For the text-containing cell, return its midpoint in (x, y) coordinate format. 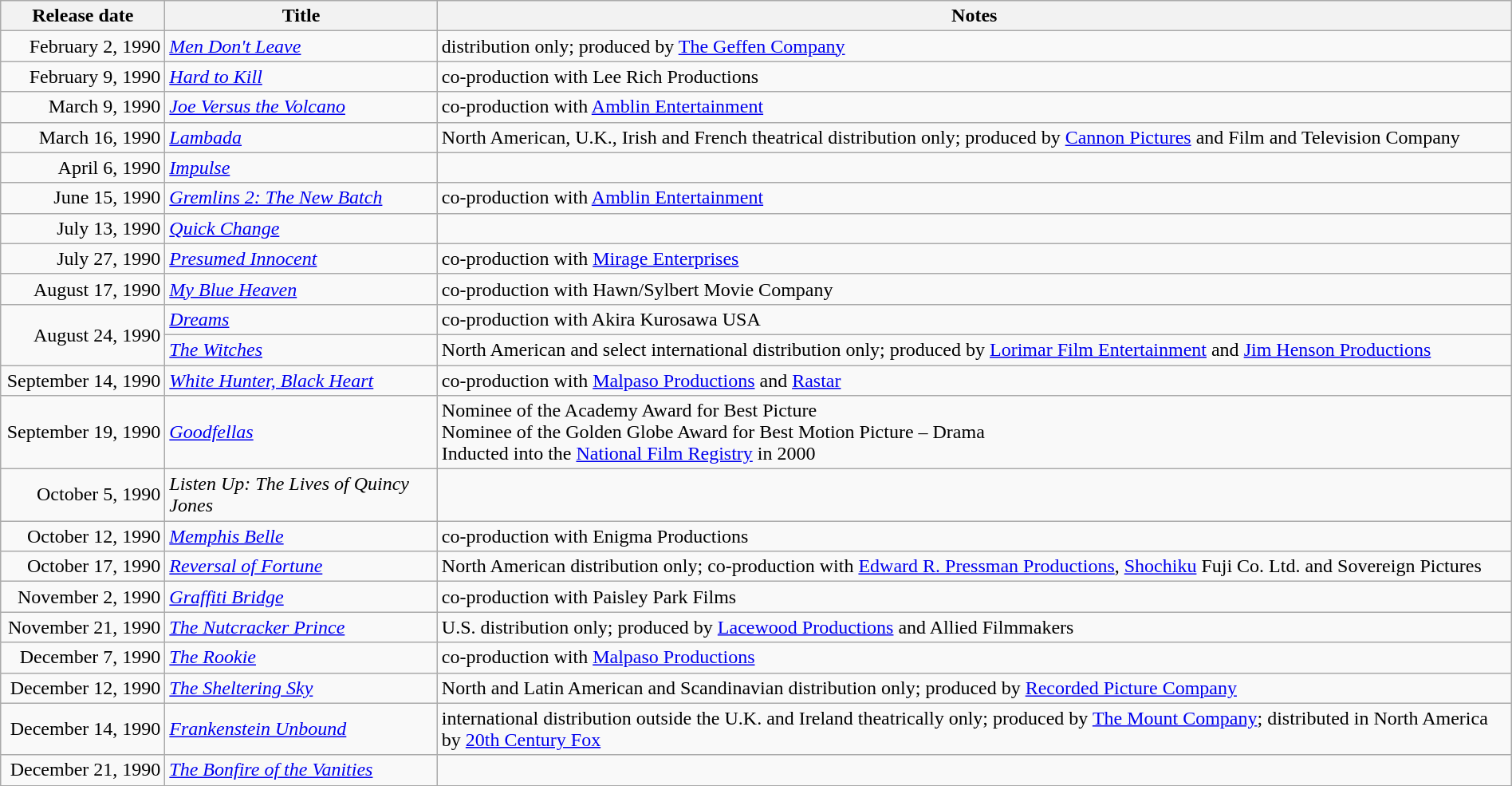
Release date (83, 16)
co-production with Enigma Productions (975, 536)
North American and select international distribution only; produced by Lorimar Film Entertainment and Jim Henson Productions (975, 350)
co-production with Malpaso Productions and Rastar (975, 381)
March 16, 1990 (83, 137)
My Blue Heaven (301, 289)
July 13, 1990 (83, 228)
September 19, 1990 (83, 432)
Lambada (301, 137)
The Bonfire of the Vanities (301, 770)
The Nutcracker Prince (301, 627)
co-production with Malpaso Productions (975, 658)
Men Don't Leave (301, 46)
Listen Up: The Lives of Quincy Jones (301, 495)
Presumed Innocent (301, 259)
Quick Change (301, 228)
February 2, 1990 (83, 46)
August 17, 1990 (83, 289)
White Hunter, Black Heart (301, 381)
Dreams (301, 319)
Memphis Belle (301, 536)
Graffiti Bridge (301, 597)
December 12, 1990 (83, 688)
February 9, 1990 (83, 77)
co-production with Hawn/Sylbert Movie Company (975, 289)
Gremlins 2: The New Batch (301, 198)
co-production with Paisley Park Films (975, 597)
December 14, 1990 (83, 729)
July 27, 1990 (83, 259)
The Rookie (301, 658)
October 17, 1990 (83, 567)
Goodfellas (301, 432)
co-production with Lee Rich Productions (975, 77)
Reversal of Fortune (301, 567)
The Witches (301, 350)
distribution only; produced by The Geffen Company (975, 46)
December 21, 1990 (83, 770)
October 5, 1990 (83, 495)
Hard to Kill (301, 77)
Title (301, 16)
April 6, 1990 (83, 168)
The Sheltering Sky (301, 688)
Frankenstein Unbound (301, 729)
co-production with Akira Kurosawa USA (975, 319)
December 7, 1990 (83, 658)
Impulse (301, 168)
North American, U.K., Irish and French theatrical distribution only; produced by Cannon Pictures and Film and Television Company (975, 137)
October 12, 1990 (83, 536)
co-production with Mirage Enterprises (975, 259)
North American distribution only; co-production with Edward R. Pressman Productions, Shochiku Fuji Co. Ltd. and Sovereign Pictures (975, 567)
November 21, 1990 (83, 627)
June 15, 1990 (83, 198)
Joe Versus the Volcano (301, 107)
March 9, 1990 (83, 107)
Notes (975, 16)
U.S. distribution only; produced by Lacewood Productions and Allied Filmmakers (975, 627)
North and Latin American and Scandinavian distribution only; produced by Recorded Picture Company (975, 688)
September 14, 1990 (83, 381)
August 24, 1990 (83, 334)
November 2, 1990 (83, 597)
